Pinpoint the cell where the given text exists, returning its (x, y) midpoint coordinate. 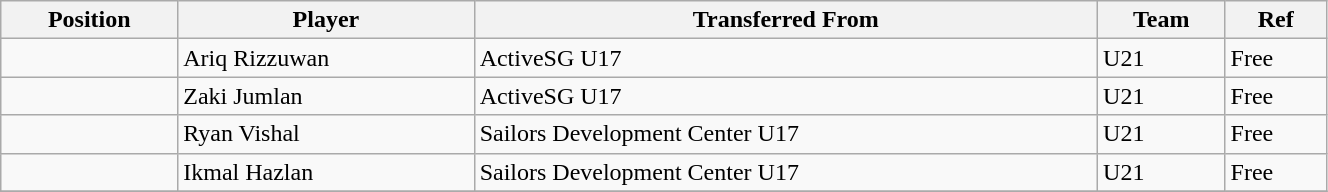
Transferred From (786, 20)
Ryan Vishal (326, 134)
Ikmal Hazlan (326, 172)
Zaki Jumlan (326, 96)
Player (326, 20)
Ref (1276, 20)
Position (90, 20)
Team (1162, 20)
Ariq Rizzuwan (326, 58)
